Extract the [X, Y] coordinate from the center of the cell holding the provided text.  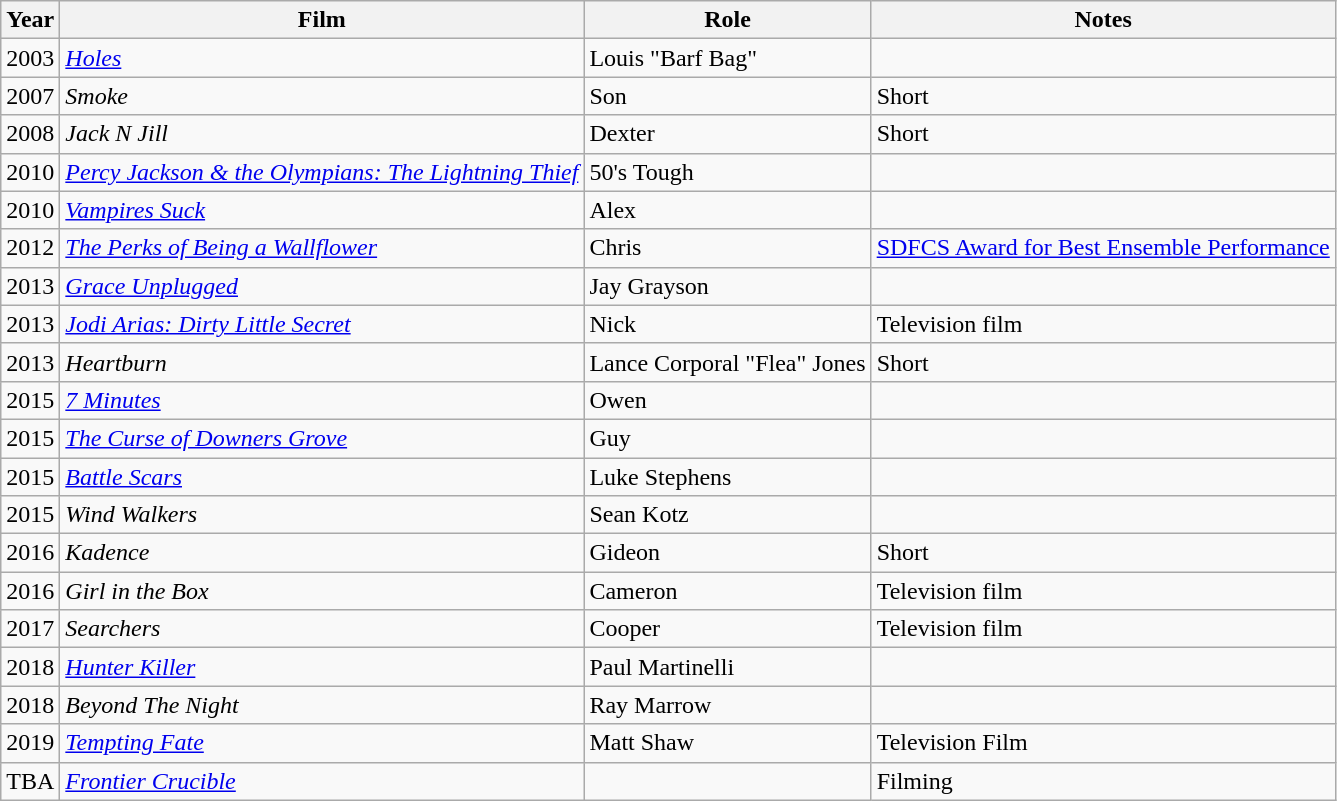
Film [322, 20]
Cameron [728, 591]
Jack N Jill [322, 134]
Alex [728, 210]
Owen [728, 400]
Gideon [728, 553]
Heartburn [322, 362]
Son [728, 96]
Notes [1103, 20]
Ray Marrow [728, 705]
Filming [1103, 781]
Vampires Suck [322, 210]
Percy Jackson & the Olympians: The Lightning Thief [322, 172]
Sean Kotz [728, 515]
The Curse of Downers Grove [322, 438]
Paul Martinelli [728, 667]
Jodi Arias: Dirty Little Secret [322, 324]
2008 [30, 134]
Hunter Killer [322, 667]
2012 [30, 248]
Year [30, 20]
Wind Walkers [322, 515]
Cooper [728, 629]
Dexter [728, 134]
Kadence [322, 553]
Television Film [1103, 743]
2003 [30, 58]
Guy [728, 438]
SDFCS Award for Best Ensemble Performance [1103, 248]
Luke Stephens [728, 477]
The Perks of Being a Wallflower [322, 248]
Smoke [322, 96]
Nick [728, 324]
Louis "Barf Bag" [728, 58]
Girl in the Box [322, 591]
Beyond The Night [322, 705]
Battle Scars [322, 477]
2007 [30, 96]
Grace Unplugged [322, 286]
2019 [30, 743]
Holes [322, 58]
Jay Grayson [728, 286]
50's Tough [728, 172]
Lance Corporal "Flea" Jones [728, 362]
2017 [30, 629]
7 Minutes [322, 400]
Frontier Crucible [322, 781]
Tempting Fate [322, 743]
Role [728, 20]
TBA [30, 781]
Matt Shaw [728, 743]
Chris [728, 248]
Searchers [322, 629]
